Pinpoint the cell where the given text exists, returning its (X, Y) midpoint coordinate. 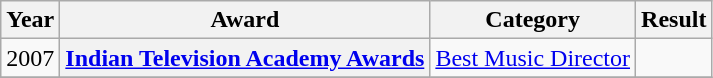
Result (674, 20)
Best Music Director (533, 58)
Indian Television Academy Awards (245, 58)
Category (533, 20)
Year (30, 20)
2007 (30, 58)
Award (245, 20)
